Scan for the cell matching the given text and deliver its [x, y] coordinate at center. 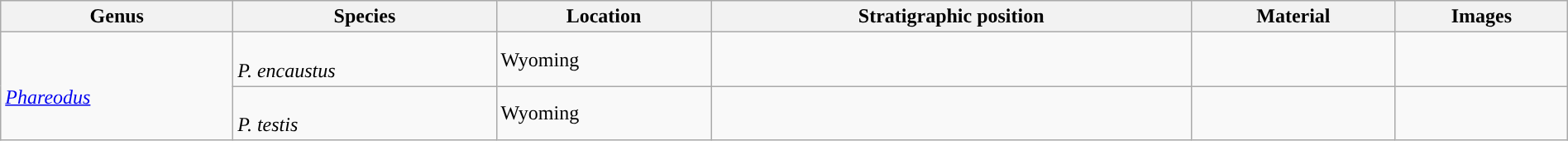
Phareodus [117, 86]
Stratigraphic position [951, 17]
Genus [117, 17]
P. testis [365, 113]
Species [365, 17]
P. encaustus [365, 60]
Location [604, 17]
Material [1293, 17]
Images [1481, 17]
